Locate the cell with the specified text and output its [X, Y] center coordinate. 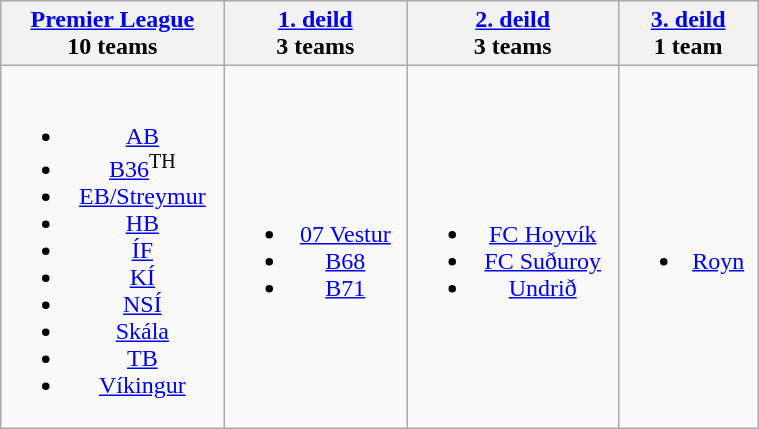
FC HoyvíkFC SuðuroyUndrið [513, 248]
Premier League10 teams [112, 34]
ABB36THEB/StreymurHBÍFKÍNSÍSkálaTBVíkingur [112, 248]
3. deild1 team [688, 34]
07 VesturB68B71 [316, 248]
2. deild3 teams [513, 34]
1. deild3 teams [316, 34]
Royn [688, 248]
